Return (x, y) of the center of cell containing provided text 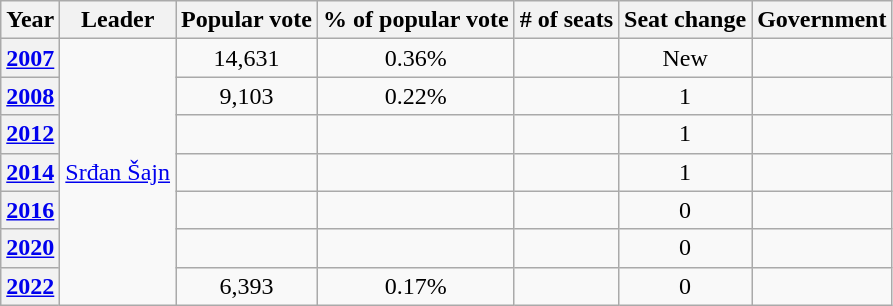
0.17% (416, 286)
2016 (30, 210)
# of seats (566, 20)
2014 (30, 172)
Year (30, 20)
2007 (30, 58)
2022 (30, 286)
0.36% (416, 58)
2020 (30, 248)
Popular vote (247, 20)
9,103 (247, 96)
Leader (118, 20)
2012 (30, 134)
Seat change (686, 20)
14,631 (247, 58)
6,393 (247, 286)
New (686, 58)
% of popular vote (416, 20)
2008 (30, 96)
Government (822, 20)
Srđan Šajn (118, 172)
0.22% (416, 96)
